Extract the (X, Y) coordinate from the center of the cell holding the provided text.  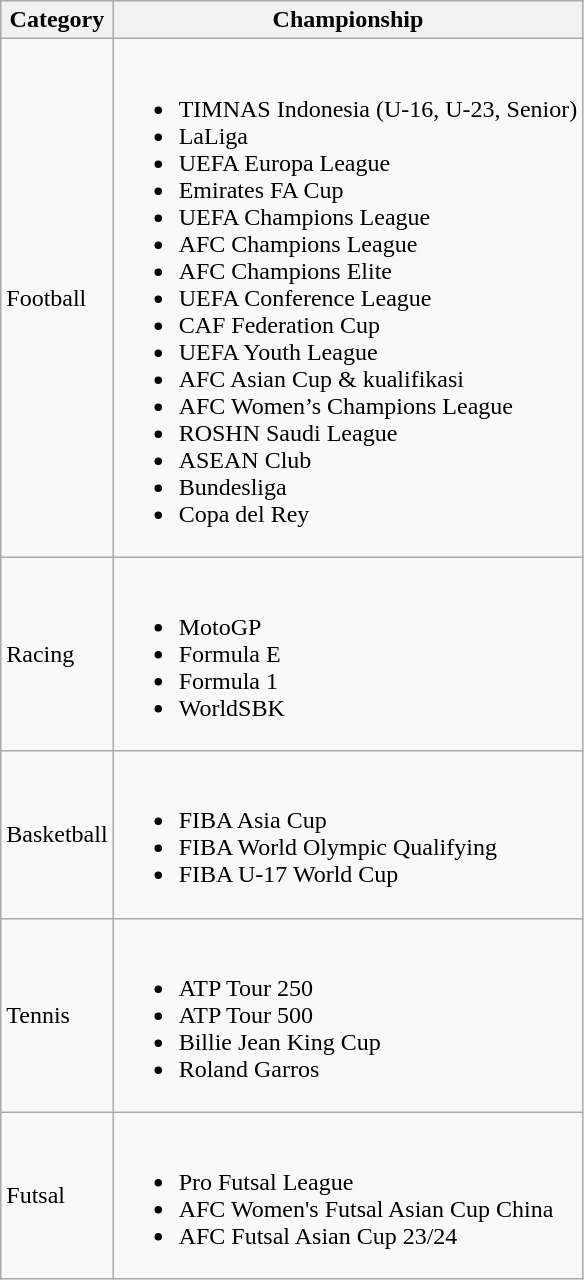
Pro Futsal LeagueAFC Women's Futsal Asian Cup ChinaAFC Futsal Asian Cup 23/24 (348, 1196)
Racing (57, 654)
MotoGPFormula EFormula 1WorldSBK (348, 654)
Futsal (57, 1196)
Football (57, 298)
FIBA Asia CupFIBA World Olympic QualifyingFIBA U-17 World Cup (348, 834)
Basketball (57, 834)
Championship (348, 20)
Category (57, 20)
Tennis (57, 1015)
ATP Tour 250ATP Tour 500Billie Jean King CupRoland Garros (348, 1015)
